Determine the [X, Y] coordinate at the center of the cell enclosing the given text.  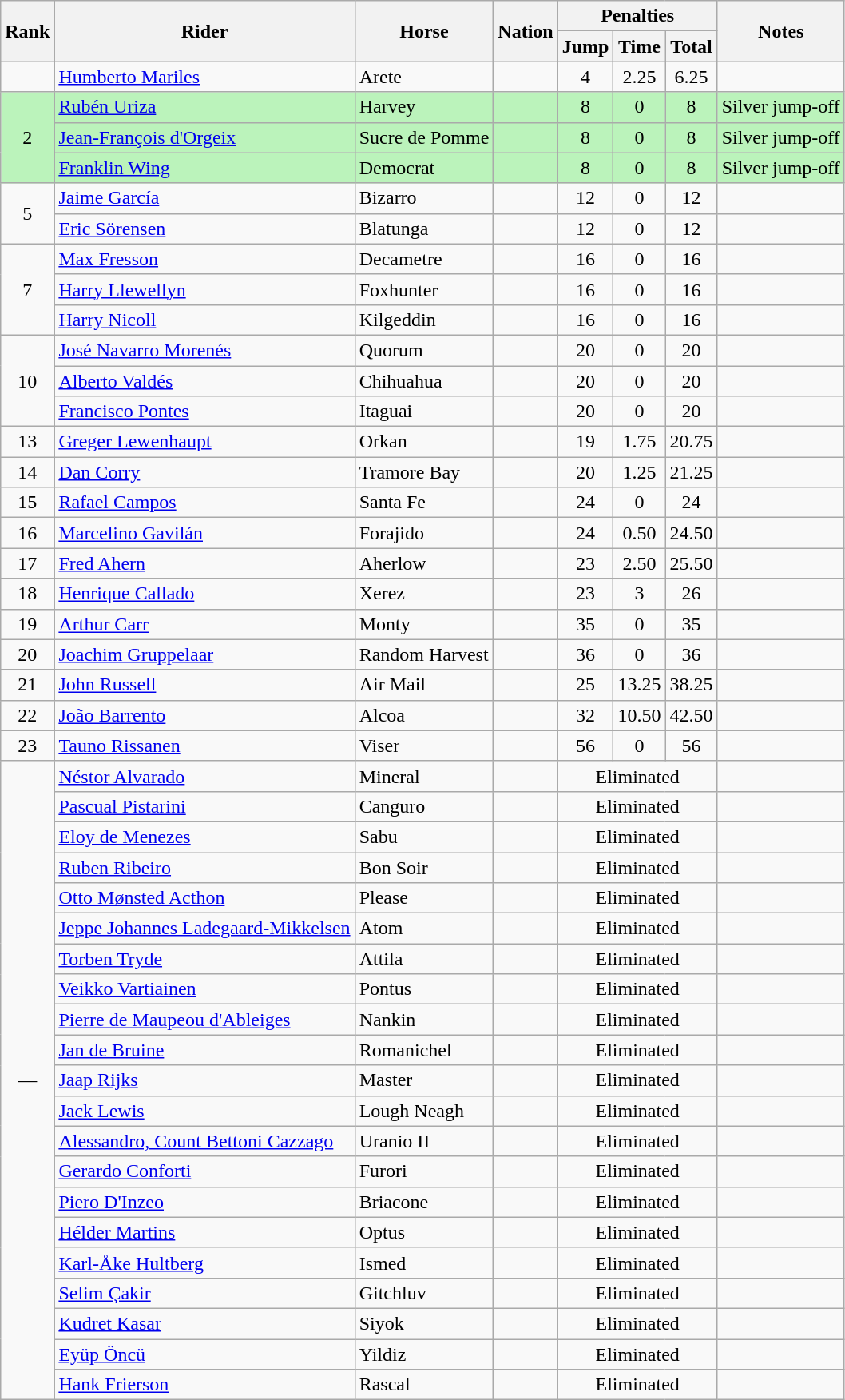
Eric Sörensen [204, 229]
Jump [585, 46]
Rider [204, 31]
Henrique Callado [204, 594]
— [27, 1080]
Quorum [424, 350]
5 [27, 213]
Arthur Carr [204, 624]
Bizarro [424, 198]
Total [692, 46]
Dan Corry [204, 472]
17 [27, 563]
4 [585, 77]
Selim Çakir [204, 1293]
18 [27, 594]
Foxhunter [424, 289]
Viser [424, 746]
Chihuahua [424, 381]
Itaguai [424, 412]
13.25 [639, 685]
Harry Llewellyn [204, 289]
2.25 [639, 77]
Siyok [424, 1323]
25.50 [692, 563]
Nation [526, 31]
Master [424, 1080]
Pontus [424, 989]
Pierre de Maupeou d'Ableiges [204, 1020]
Jeppe Johannes Ladegaard-Mikkelsen [204, 929]
Néstor Alvarado [204, 776]
13 [27, 442]
Kudret Kasar [204, 1323]
Rafael Campos [204, 503]
Atom [424, 929]
1.75 [639, 442]
Sucre de Pomme [424, 137]
Jan de Bruine [204, 1050]
Please [424, 898]
Harvey [424, 107]
15 [27, 503]
Karl-Åke Hultberg [204, 1263]
Greger Lewenhaupt [204, 442]
26 [692, 594]
Gerardo Conforti [204, 1171]
Eloy de Menezes [204, 837]
José Navarro Morenés [204, 350]
Time [639, 46]
Notes [781, 31]
Aherlow [424, 563]
42.50 [692, 715]
21 [27, 685]
Air Mail [424, 685]
38.25 [692, 685]
Ismed [424, 1263]
Piero D'Inzeo [204, 1202]
Veikko Vartiainen [204, 989]
32 [585, 715]
2.50 [639, 563]
7 [27, 289]
10 [27, 380]
Max Fresson [204, 259]
Random Harvest [424, 654]
Joachim Gruppelaar [204, 654]
Franklin Wing [204, 168]
22 [27, 715]
Lough Neagh [424, 1111]
Eyüp Öncü [204, 1354]
Penalties [637, 16]
Rubén Uriza [204, 107]
Harry Nicoll [204, 320]
Fred Ahern [204, 563]
Jean-François d'Orgeix [204, 137]
Alcoa [424, 715]
Monty [424, 624]
21.25 [692, 472]
Torben Tryde [204, 959]
2 [27, 137]
Kilgeddin [424, 320]
14 [27, 472]
Orkan [424, 442]
Tramore Bay [424, 472]
Yildiz [424, 1354]
Pascual Pistarini [204, 806]
Ruben Ribeiro [204, 867]
Decametre [424, 259]
Furori [424, 1171]
Jaap Rijks [204, 1080]
Canguro [424, 806]
Horse [424, 31]
Mineral [424, 776]
Attila [424, 959]
Arete [424, 77]
Jack Lewis [204, 1111]
Tauno Rissanen [204, 746]
Francisco Pontes [204, 412]
Jaime García [204, 198]
Blatunga [424, 229]
Sabu [424, 837]
Optus [424, 1232]
Bon Soir [424, 867]
20.75 [692, 442]
0.50 [639, 533]
Alessandro, Count Bettoni Cazzago [204, 1141]
Santa Fe [424, 503]
Briacone [424, 1202]
Democrat [424, 168]
Romanichel [424, 1050]
Otto Mønsted Acthon [204, 898]
6.25 [692, 77]
10.50 [639, 715]
25 [585, 685]
João Barrento [204, 715]
Nankin [424, 1020]
John Russell [204, 685]
Uranio II [424, 1141]
Hank Frierson [204, 1385]
Xerez [424, 594]
Humberto Mariles [204, 77]
3 [639, 594]
Marcelino Gavilán [204, 533]
Alberto Valdés [204, 381]
Forajido [424, 533]
1.25 [639, 472]
Rascal [424, 1385]
Hélder Martins [204, 1232]
Rank [27, 31]
24.50 [692, 533]
Gitchluv [424, 1293]
